Determine the [X, Y] coordinate at the center of the cell enclosing the given text.  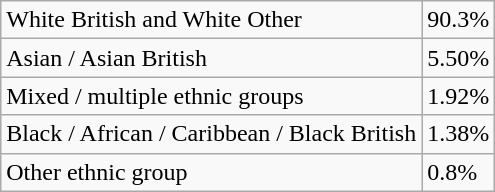
Asian / Asian British [212, 58]
5.50% [458, 58]
White British and White Other [212, 20]
1.38% [458, 134]
Mixed / multiple ethnic groups [212, 96]
Black / African / Caribbean / Black British [212, 134]
0.8% [458, 172]
90.3% [458, 20]
1.92% [458, 96]
Other ethnic group [212, 172]
